Return the (X, Y) coordinate for the center point of the cell that contains the specified text.  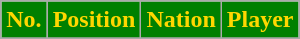
Position (94, 20)
No. (24, 20)
Nation (181, 20)
Player (260, 20)
